Capture the cell that displays the provided text and extract its [X, Y] central coordinate. 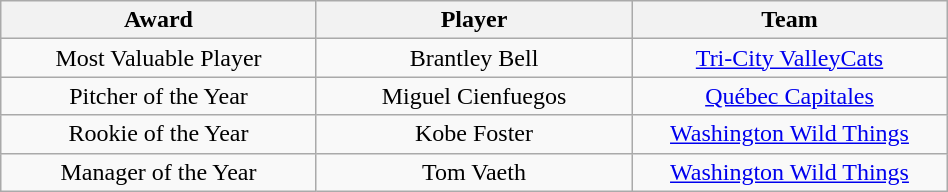
Kobe Foster [474, 134]
Team [790, 20]
Pitcher of the Year [158, 96]
Rookie of the Year [158, 134]
Award [158, 20]
Player [474, 20]
Tri-City ValleyCats [790, 58]
Brantley Bell [474, 58]
Tom Vaeth [474, 172]
Québec Capitales [790, 96]
Most Valuable Player [158, 58]
Miguel Cienfuegos [474, 96]
Manager of the Year [158, 172]
